Return the [x, y] coordinate for the center point of the cell that contains the specified text.  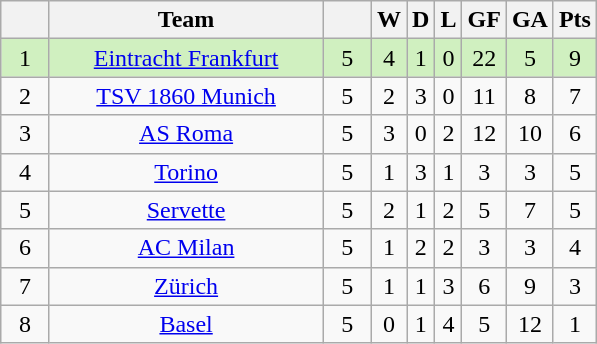
AC Milan [186, 248]
Eintracht Frankfurt [186, 58]
Torino [186, 172]
Basel [186, 324]
11 [484, 96]
Pts [574, 20]
Team [186, 20]
Zürich [186, 286]
D [420, 20]
AS Roma [186, 134]
TSV 1860 Munich [186, 96]
Servette [186, 210]
GA [530, 20]
22 [484, 58]
10 [530, 134]
W [388, 20]
GF [484, 20]
L [448, 20]
